Return the (x, y) coordinate for the center point of the cell that contains the specified text.  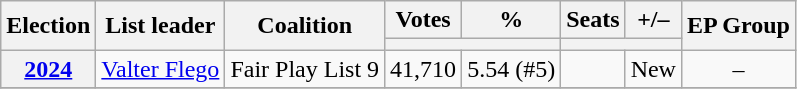
Coalition (305, 26)
41,710 (424, 69)
Fair Play List 9 (305, 69)
EP Group (738, 26)
+/– (653, 20)
– (738, 69)
Election (48, 26)
Votes (424, 20)
List leader (160, 26)
5.54 (#5) (512, 69)
New (653, 69)
Seats (593, 20)
2024 (48, 69)
% (512, 20)
Valter Flego (160, 69)
